Output the [x, y] coordinate of the center of the cell containing the given text.  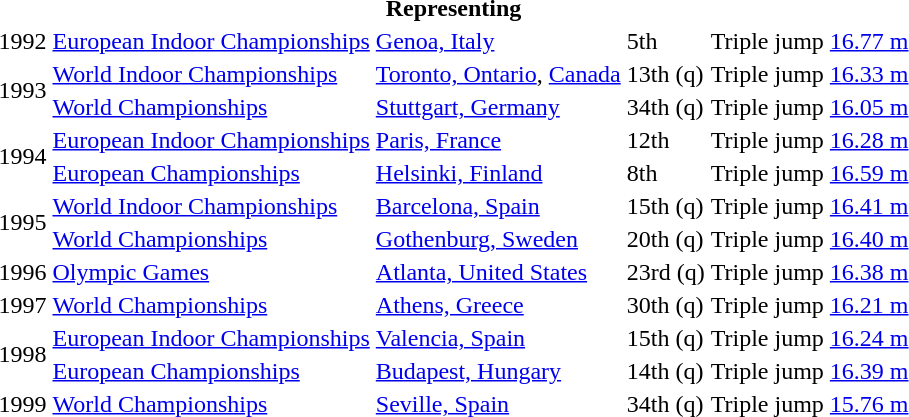
Genoa, Italy [498, 41]
Atlanta, United States [498, 272]
8th [666, 173]
Budapest, Hungary [498, 371]
14th (q) [666, 371]
20th (q) [666, 239]
12th [666, 140]
Olympic Games [211, 272]
Barcelona, Spain [498, 206]
Helsinki, Finland [498, 173]
Valencia, Spain [498, 338]
5th [666, 41]
Gothenburg, Sweden [498, 239]
23rd (q) [666, 272]
Athens, Greece [498, 305]
Stuttgart, Germany [498, 107]
34th (q) [666, 107]
13th (q) [666, 74]
30th (q) [666, 305]
Toronto, Ontario, Canada [498, 74]
Paris, France [498, 140]
